Return [x, y] of the center of cell containing provided text 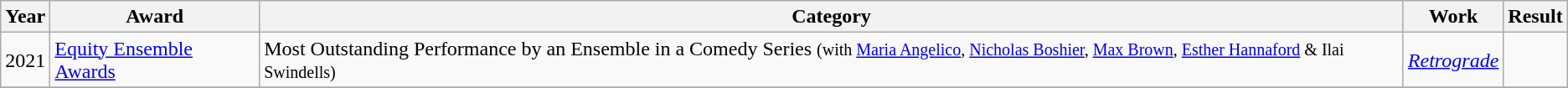
Equity Ensemble Awards [155, 60]
Most Outstanding Performance by an Ensemble in a Comedy Series (with Maria Angelico, Nicholas Boshier, Max Brown, Esther Hannaford & Ilai Swindells) [832, 60]
Year [25, 17]
Work [1452, 17]
2021 [25, 60]
Result [1535, 17]
Award [155, 17]
Retrograde [1452, 60]
Category [832, 17]
